From the cell containing the given text, extract its center point as [X, Y] coordinate. 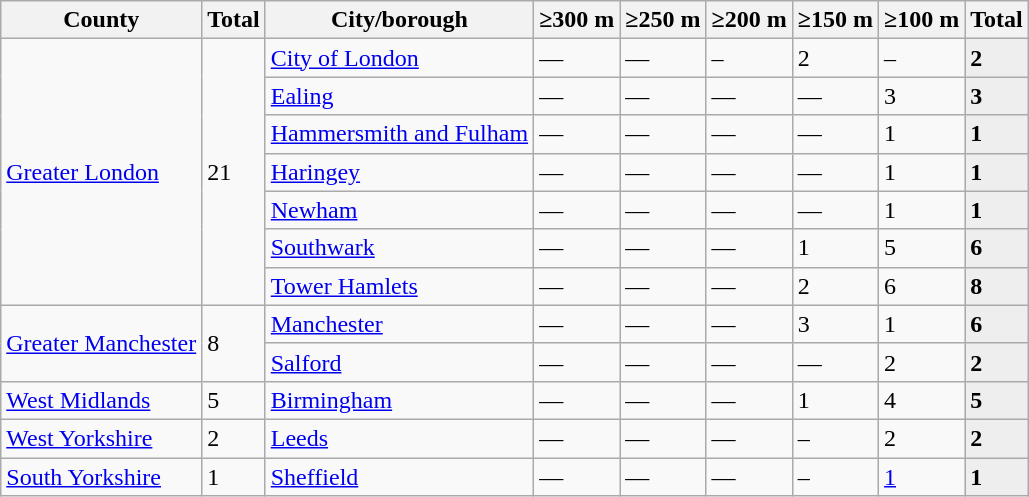
West Yorkshire [102, 438]
Leeds [399, 438]
≥100 m [922, 20]
Birmingham [399, 400]
City/borough [399, 20]
Salford [399, 362]
Southwark [399, 248]
≥300 m [577, 20]
≥150 m [835, 20]
Greater Manchester [102, 343]
Ealing [399, 96]
County [102, 20]
Newham [399, 210]
West Midlands [102, 400]
Haringey [399, 172]
Manchester [399, 324]
Hammersmith and Fulham [399, 134]
21 [234, 172]
Sheffield [399, 477]
Greater London [102, 172]
≥200 m [749, 20]
Tower Hamlets [399, 286]
City of London [399, 58]
≥250 m [663, 20]
South Yorkshire [102, 477]
4 [922, 400]
